Output the (X, Y) coordinate of the center of the cell containing the given text.  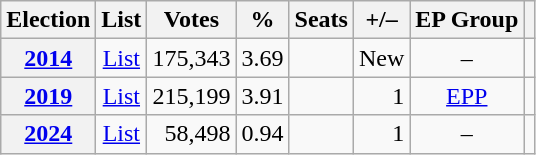
Seats (321, 20)
% (262, 20)
2019 (48, 96)
215,199 (192, 96)
3.91 (262, 96)
Election (48, 20)
0.94 (262, 134)
58,498 (192, 134)
3.69 (262, 58)
EPP (467, 96)
2024 (48, 134)
Votes (192, 20)
New (381, 58)
+/– (381, 20)
175,343 (192, 58)
2014 (48, 58)
EP Group (467, 20)
